Pinpoint the cell where the given text exists, returning its [X, Y] midpoint coordinate. 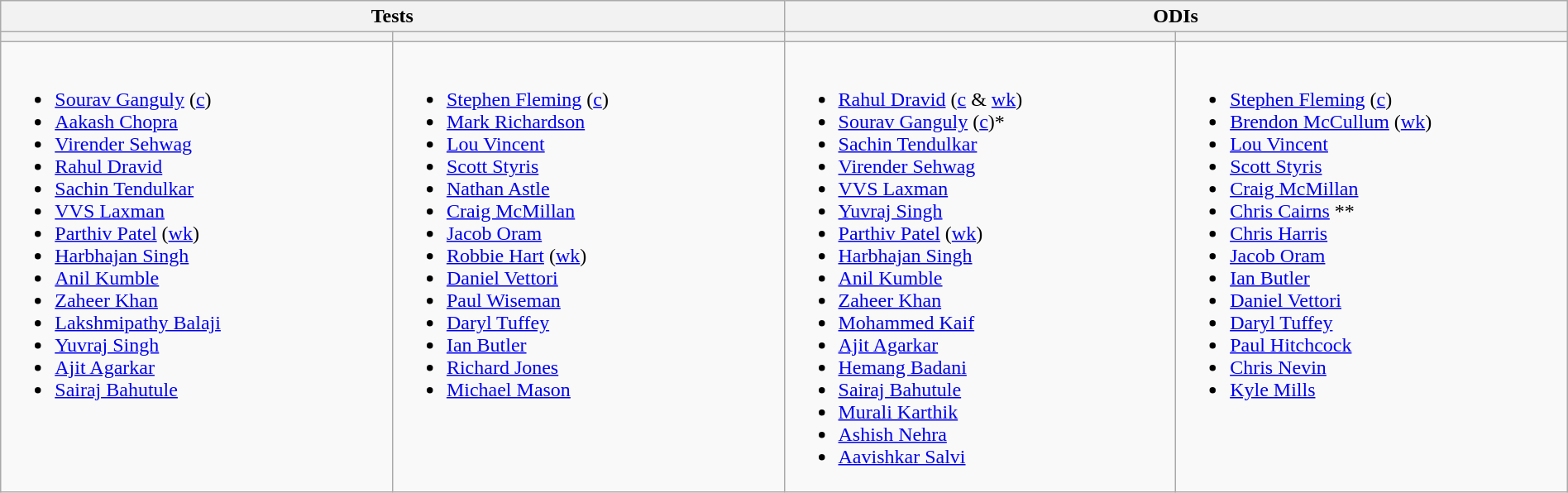
ODIs [1176, 17]
Tests [392, 17]
